Return the (X, Y) coordinate for the center point of the cell that contains the specified text.  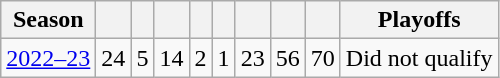
1 (224, 58)
5 (142, 58)
24 (114, 58)
Playoffs (419, 20)
Did not qualify (419, 58)
56 (288, 58)
2 (200, 58)
70 (322, 58)
Season (48, 20)
14 (172, 58)
2022–23 (48, 58)
23 (252, 58)
